Capture the cell that displays the provided text and extract its [X, Y] central coordinate. 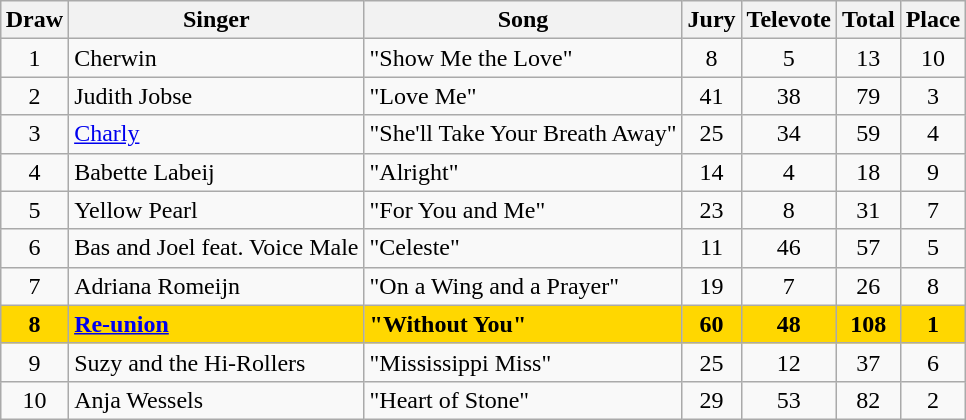
"Heart of Stone" [523, 400]
57 [869, 248]
Anja Wessels [216, 400]
"Mississippi Miss" [523, 362]
"For You and Me" [523, 210]
Babette Labeij [216, 172]
"Alright" [523, 172]
Bas and Joel feat. Voice Male [216, 248]
"Without You" [523, 324]
Place [933, 20]
Song [523, 20]
"She'll Take Your Breath Away" [523, 134]
Suzy and the Hi-Rollers [216, 362]
41 [712, 96]
60 [712, 324]
Adriana Romeijn [216, 286]
Draw [34, 20]
11 [712, 248]
59 [869, 134]
Singer [216, 20]
13 [869, 58]
"Love Me" [523, 96]
"Celeste" [523, 248]
53 [788, 400]
Televote [788, 20]
Yellow Pearl [216, 210]
37 [869, 362]
26 [869, 286]
38 [788, 96]
"On a Wing and a Prayer" [523, 286]
46 [788, 248]
31 [869, 210]
Judith Jobse [216, 96]
23 [712, 210]
18 [869, 172]
108 [869, 324]
48 [788, 324]
14 [712, 172]
Cherwin [216, 58]
Re-union [216, 324]
82 [869, 400]
"Show Me the Love" [523, 58]
34 [788, 134]
12 [788, 362]
Jury [712, 20]
29 [712, 400]
Total [869, 20]
Charly [216, 134]
19 [712, 286]
79 [869, 96]
